Return [X, Y] of the center of cell containing provided text 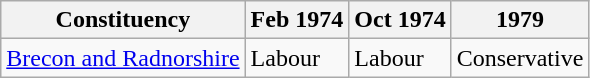
Feb 1974 [297, 20]
Conservative [520, 58]
Oct 1974 [400, 20]
Brecon and Radnorshire [123, 58]
1979 [520, 20]
Constituency [123, 20]
